Locate the cell with the specified text and output its [x, y] center coordinate. 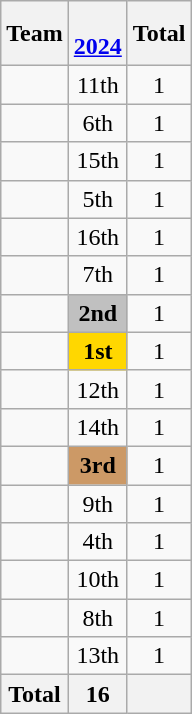
9th [98, 503]
6th [98, 123]
14th [98, 427]
2024 [98, 34]
4th [98, 542]
5th [98, 199]
3rd [98, 465]
8th [98, 618]
15th [98, 161]
16 [98, 694]
2nd [98, 313]
Team [35, 34]
13th [98, 656]
11th [98, 85]
12th [98, 389]
1st [98, 351]
7th [98, 275]
16th [98, 237]
10th [98, 580]
